Provide the (X, Y) coordinate of the cell's center where the given text is located.  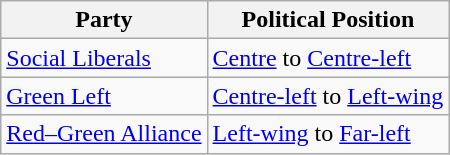
Left-wing to Far-left (328, 134)
Centre-left to Left-wing (328, 96)
Party (104, 20)
Social Liberals (104, 58)
Political Position (328, 20)
Green Left (104, 96)
Centre to Centre-left (328, 58)
Red–Green Alliance (104, 134)
